For the text-containing cell, return its midpoint in [X, Y] coordinate format. 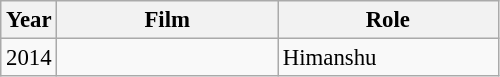
Film [168, 20]
2014 [29, 58]
Himanshu [388, 58]
Year [29, 20]
Role [388, 20]
